For the text-containing cell, return its midpoint in (X, Y) coordinate format. 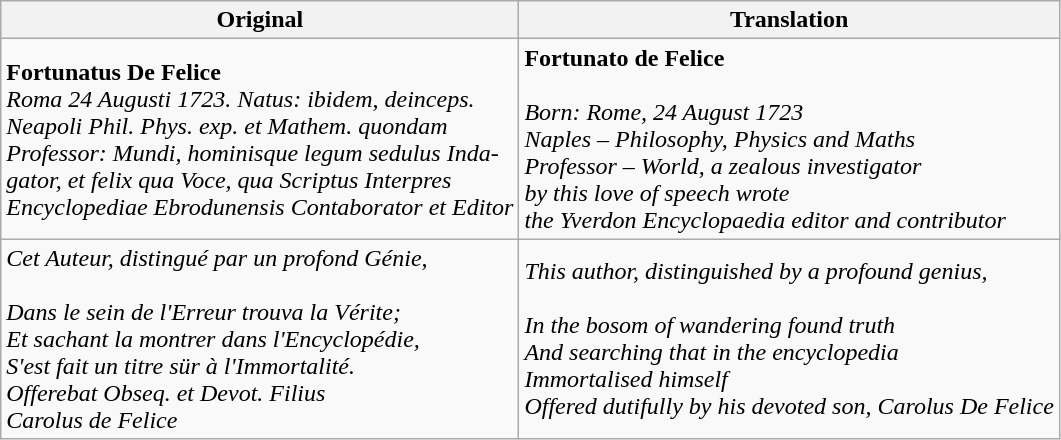
Translation (790, 20)
Original (260, 20)
